From the cell containing the given text, extract its center point as (x, y) coordinate. 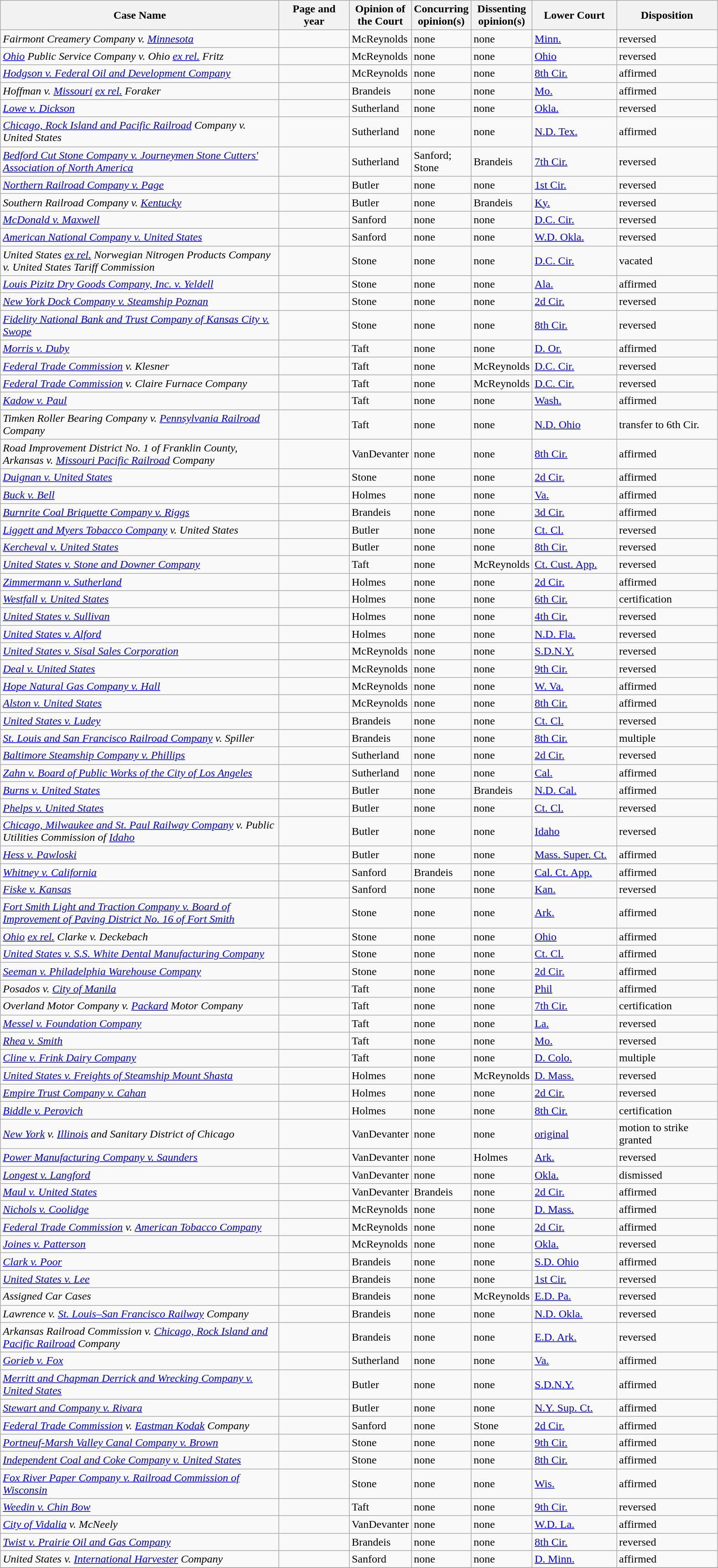
Federal Trade Commission v. Claire Furnace Company (140, 383)
W.D. La. (575, 1525)
Sanford; Stone (442, 162)
United States v. Stone and Downer Company (140, 564)
New York v. Illinois and Sanitary District of Chicago (140, 1134)
Fox River Paper Company v. Railroad Commission of Wisconsin (140, 1484)
Messel v. Foundation Company (140, 1023)
vacated (667, 260)
Morris v. Duby (140, 349)
S.D. Ohio (575, 1262)
Fiske v. Kansas (140, 890)
Louis Pizitz Dry Goods Company, Inc. v. Yeldell (140, 284)
Lowe v. Dickson (140, 108)
Ala. (575, 284)
Chicago, Rock Island and Pacific Railroad Company v. United States (140, 131)
United States v. Alford (140, 634)
United States v. Lee (140, 1279)
Southern Railroad Company v. Kentucky (140, 202)
United States v. S.S. White Dental Manufacturing Company (140, 954)
Concurring opinion(s) (442, 16)
Wis. (575, 1484)
Kan. (575, 890)
Overland Motor Company v. Packard Motor Company (140, 1006)
dismissed (667, 1175)
Lower Court (575, 16)
Buck v. Bell (140, 495)
Power Manufacturing Company v. Saunders (140, 1157)
Alston v. United States (140, 703)
United States ex rel. Norwegian Nitrogen Products Company v. United States Tariff Commission (140, 260)
Phil (575, 989)
United States v. Ludey (140, 721)
American National Company v. United States (140, 237)
United States v. Freights of Steamship Mount Shasta (140, 1075)
Kadow v. Paul (140, 401)
Nichols v. Coolidge (140, 1210)
Merritt and Chapman Derrick and Wrecking Company v. United States (140, 1384)
Fort Smith Light and Traction Company v. Board of Improvement of Paving District No. 16 of Fort Smith (140, 913)
Chicago, Milwaukee and St. Paul Railway Company v. Public Utilities Commission of Idaho (140, 831)
Fairmont Creamery Company v. Minnesota (140, 39)
United States v. International Harvester Company (140, 1559)
Maul v. United States (140, 1192)
Federal Trade Commission v. American Tobacco Company (140, 1227)
Stewart and Company v. Rivara (140, 1408)
Ohio ex rel. Clarke v. Deckebach (140, 937)
Burnrite Coal Briquette Company v. Riggs (140, 512)
Lawrence v. St. Louis–San Francisco Railway Company (140, 1314)
Page and year (314, 16)
E.D. Ark. (575, 1337)
Longest v. Langford (140, 1175)
E.D. Pa. (575, 1296)
Phelps v. United States (140, 808)
original (575, 1134)
Federal Trade Commission v. Eastman Kodak Company (140, 1425)
Rhea v. Smith (140, 1041)
Dissenting opinion(s) (502, 16)
New York Dock Company v. Steamship Poznan (140, 302)
Bedford Cut Stone Company v. Journeymen Stone Cutters' Association of North America (140, 162)
Weedin v. Chin Bow (140, 1507)
N.D. Ohio (575, 425)
Liggett and Myers Tobacco Company v. United States (140, 530)
Kercheval v. United States (140, 547)
Gorieb v. Fox (140, 1361)
N.D. Tex. (575, 131)
Cline v. Frink Dairy Company (140, 1058)
Independent Coal and Coke Company v. United States (140, 1460)
N.Y. Sup. Ct. (575, 1408)
Ohio Public Service Company v. Ohio ex rel. Fritz (140, 56)
United States v. Sullivan (140, 617)
Road Improvement District No. 1 of Franklin County, Arkansas v. Missouri Pacific Railroad Company (140, 454)
Timken Roller Bearing Company v. Pennsylvania Railroad Company (140, 425)
Hodgson v. Federal Oil and Development Company (140, 73)
Wash. (575, 401)
W. Va. (575, 686)
Burns v. United States (140, 790)
Empire Trust Company v. Cahan (140, 1093)
3d Cir. (575, 512)
Federal Trade Commission v. Klesner (140, 366)
Zimmermann v. Sutherland (140, 582)
Arkansas Railroad Commission v. Chicago, Rock Island and Pacific Railroad Company (140, 1337)
Ky. (575, 202)
4th Cir. (575, 617)
La. (575, 1023)
Hoffman v. Missouri ex rel. Foraker (140, 91)
N.D. Cal. (575, 790)
Zahn v. Board of Public Works of the City of Los Angeles (140, 773)
Twist v. Prairie Oil and Gas Company (140, 1542)
Opinion of the Court (380, 16)
N.D. Okla. (575, 1314)
Westfall v. United States (140, 599)
Whitney v. California (140, 872)
Disposition (667, 16)
6th Cir. (575, 599)
Hess v. Pawloski (140, 855)
McDonald v. Maxwell (140, 220)
motion to strike granted (667, 1134)
Fidelity National Bank and Trust Company of Kansas City v. Swope (140, 325)
Idaho (575, 831)
W.D. Okla. (575, 237)
Clark v. Poor (140, 1262)
Posados v. City of Manila (140, 989)
N.D. Fla. (575, 634)
Duignan v. United States (140, 477)
Mass. Super. Ct. (575, 855)
Portneuf-Marsh Valley Canal Company v. Brown (140, 1442)
Northern Railroad Company v. Page (140, 185)
D. Minn. (575, 1559)
Hope Natural Gas Company v. Hall (140, 686)
transfer to 6th Cir. (667, 425)
Ct. Cust. App. (575, 564)
Deal v. United States (140, 669)
Cal. (575, 773)
Joines v. Patterson (140, 1244)
St. Louis and San Francisco Railroad Company v. Spiller (140, 738)
United States v. Sisal Sales Corporation (140, 651)
Assigned Car Cases (140, 1296)
Seeman v. Philadelphia Warehouse Company (140, 971)
Baltimore Steamship Company v. Phillips (140, 755)
Case Name (140, 16)
Cal. Ct. App. (575, 872)
Biddle v. Perovich (140, 1110)
Minn. (575, 39)
City of Vidalia v. McNeely (140, 1525)
D. Or. (575, 349)
D. Colo. (575, 1058)
